Identify which cell holds the provided text, then report its (X, Y) central coordinate. 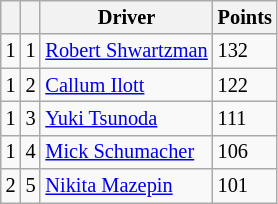
Nikita Mazepin (126, 186)
122 (245, 85)
106 (245, 152)
Driver (126, 17)
Callum Ilott (126, 85)
Points (245, 17)
132 (245, 51)
111 (245, 118)
4 (31, 152)
101 (245, 186)
Yuki Tsunoda (126, 118)
Mick Schumacher (126, 152)
3 (31, 118)
Robert Shwartzman (126, 51)
5 (31, 186)
